Return the [X, Y] coordinate for the center point of the cell that contains the specified text.  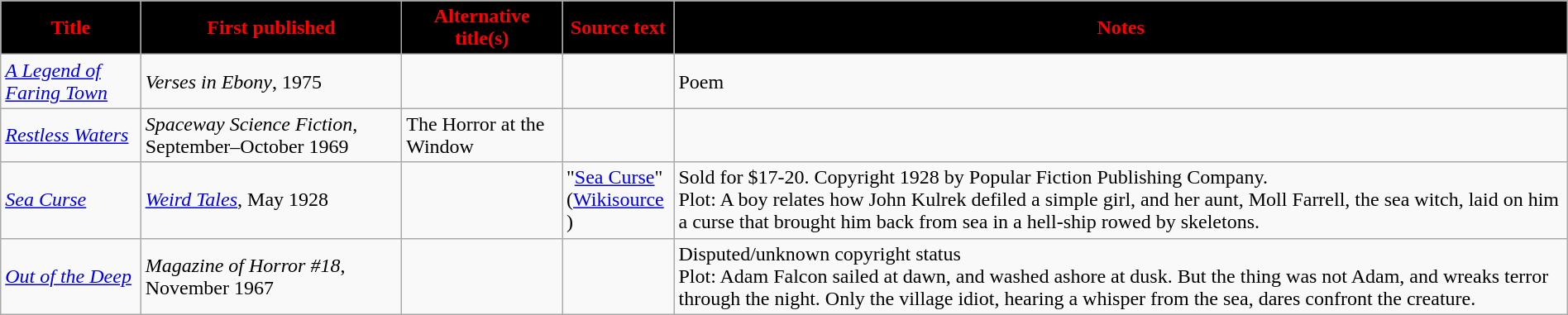
Out of the Deep [71, 276]
"Sea Curse"(Wikisource ) [619, 200]
A Legend of Faring Town [71, 81]
Sea Curse [71, 200]
Verses in Ebony, 1975 [271, 81]
First published [271, 28]
Alternative title(s) [482, 28]
Weird Tales, May 1928 [271, 200]
Magazine of Horror #18, November 1967 [271, 276]
The Horror at the Window [482, 136]
Spaceway Science Fiction, September–October 1969 [271, 136]
Poem [1121, 81]
Restless Waters [71, 136]
Title [71, 28]
Notes [1121, 28]
Source text [619, 28]
